For the text-containing cell, return its midpoint in [x, y] coordinate format. 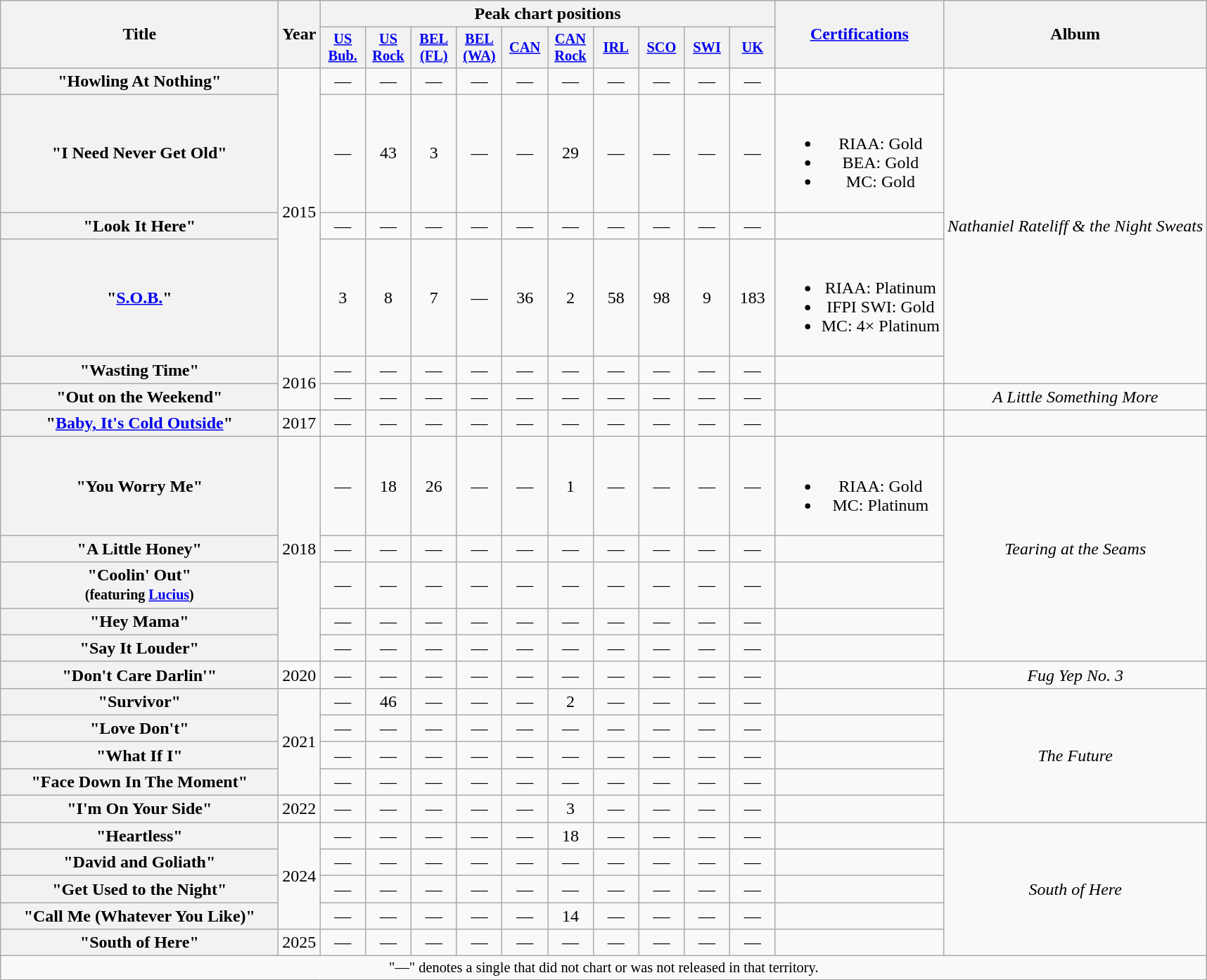
Nathaniel Rateliff & the Night Sweats [1075, 225]
Peak chart positions [547, 14]
"Don't Care Darlin'" [139, 675]
29 [571, 153]
"Coolin' Out"(featuring Lucius) [139, 585]
183 [753, 298]
Album [1075, 34]
36 [525, 298]
"David and Goliath" [139, 863]
CANRock [571, 48]
8 [388, 298]
"Call Me (Whatever You Like)" [139, 916]
"A Little Honey" [139, 549]
IRL [616, 48]
46 [388, 701]
Certifications [860, 34]
2025 [300, 943]
26 [433, 486]
98 [661, 298]
2022 [300, 809]
RIAA: PlatinumIFPI SWI: GoldMC: 4× Platinum [860, 298]
"—" denotes a single that did not chart or was not released in that territory. [603, 968]
"Say It Louder" [139, 648]
"Wasting Time" [139, 370]
SWI [708, 48]
2024 [300, 876]
SCO [661, 48]
2018 [300, 549]
"Survivor" [139, 701]
"Look It Here" [139, 226]
Tearing at the Seams [1075, 549]
RIAA: GoldBEA: GoldMC: Gold [860, 153]
UK [753, 48]
South of Here [1075, 889]
"Hey Mama" [139, 621]
2016 [300, 383]
7 [433, 298]
US Rock [388, 48]
"What If I" [139, 755]
Title [139, 34]
2021 [300, 742]
9 [708, 298]
BEL(WA) [480, 48]
2015 [300, 212]
"South of Here" [139, 943]
14 [571, 916]
"Baby, It's Cold Outside" [139, 424]
43 [388, 153]
USBub. [343, 48]
"You Worry Me" [139, 486]
"Face Down In The Moment" [139, 782]
A Little Something More [1075, 397]
"S.O.B." [139, 298]
"Love Don't" [139, 728]
CAN [525, 48]
BEL(FL) [433, 48]
2020 [300, 675]
"Howling At Nothing" [139, 81]
"Get Used to the Night" [139, 889]
58 [616, 298]
RIAA: GoldMC: Platinum [860, 486]
"I Need Never Get Old" [139, 153]
Fug Yep No. 3 [1075, 675]
1 [571, 486]
2017 [300, 424]
Year [300, 34]
The Future [1075, 755]
"Heartless" [139, 836]
"Out on the Weekend" [139, 397]
"I'm On Your Side" [139, 809]
